Return (x, y) of the center of cell containing provided text 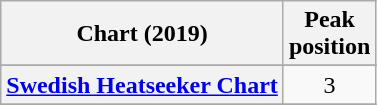
Chart (2019) (142, 34)
Peakposition (329, 34)
Swedish Heatseeker Chart (142, 85)
3 (329, 85)
